Extract the (X, Y) coordinate from the center of the cell holding the provided text.  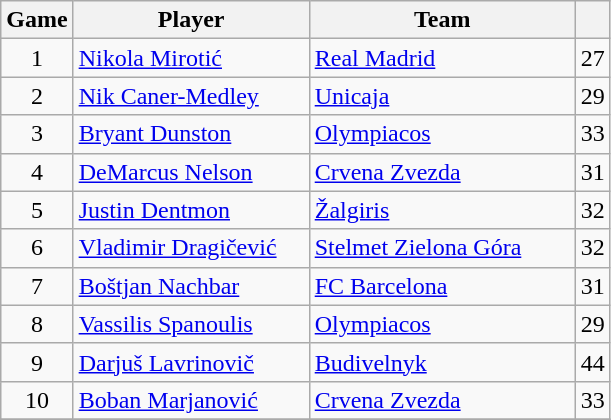
Žalgiris (442, 210)
Unicaja (442, 96)
Bryant Dunston (191, 134)
1 (37, 58)
Real Madrid (442, 58)
27 (592, 58)
10 (37, 400)
Boban Marjanović (191, 400)
3 (37, 134)
Justin Dentmon (191, 210)
6 (37, 248)
7 (37, 286)
Stelmet Zielona Góra (442, 248)
Game (37, 20)
Nikola Mirotić (191, 58)
Player (191, 20)
Boštjan Nachbar (191, 286)
Team (442, 20)
2 (37, 96)
DeMarcus Nelson (191, 172)
9 (37, 362)
4 (37, 172)
44 (592, 362)
Vladimir Dragičević (191, 248)
Darjuš Lavrinovič (191, 362)
FC Barcelona (442, 286)
Nik Caner-Medley (191, 96)
5 (37, 210)
Budivelnyk (442, 362)
8 (37, 324)
Vassilis Spanoulis (191, 324)
